Extract the [X, Y] coordinate from the center of the cell holding the provided text.  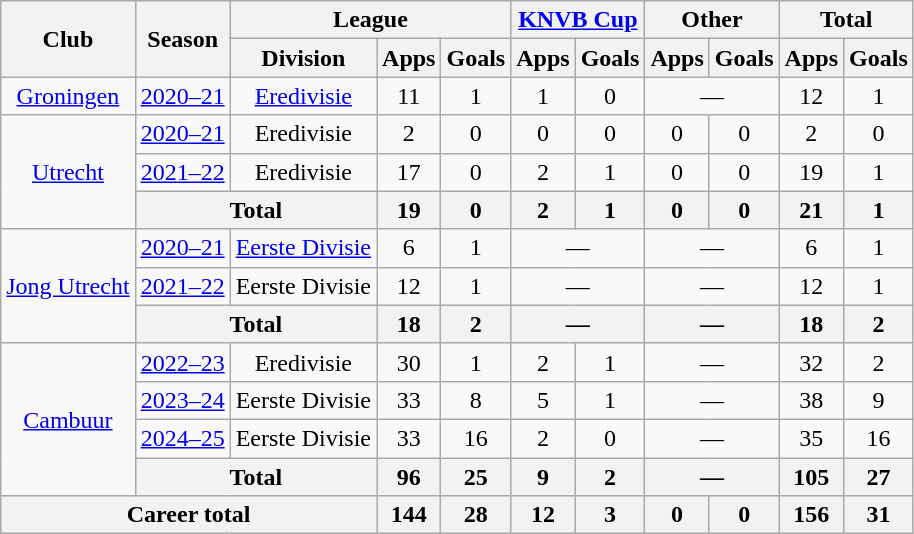
96 [409, 477]
21 [811, 210]
5 [543, 400]
38 [811, 400]
League [370, 20]
3 [610, 515]
27 [879, 477]
105 [811, 477]
31 [879, 515]
2022–23 [182, 362]
Club [68, 39]
Career total [189, 515]
32 [811, 362]
Division [303, 58]
144 [409, 515]
Groningen [68, 96]
156 [811, 515]
17 [409, 172]
KNVB Cup [578, 20]
2023–24 [182, 400]
Other [712, 20]
8 [476, 400]
Cambuur [68, 419]
Jong Utrecht [68, 286]
11 [409, 96]
35 [811, 438]
28 [476, 515]
30 [409, 362]
2024–25 [182, 438]
Season [182, 39]
25 [476, 477]
Utrecht [68, 172]
